Provide the (x, y) coordinate of the cell's center where the given text is located.  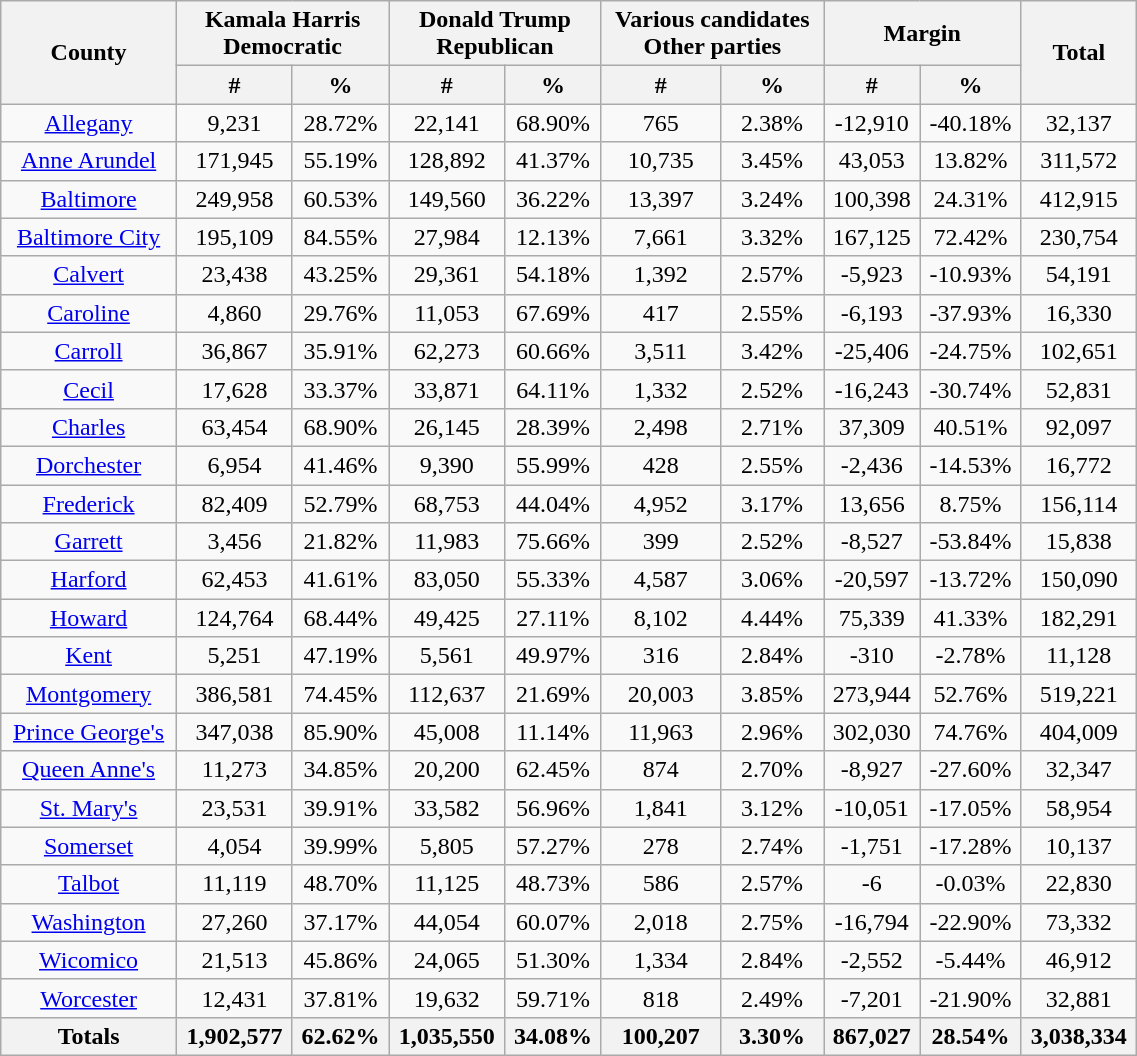
8.75% (970, 503)
2,498 (660, 427)
-0.03% (970, 884)
32,347 (1079, 770)
63,454 (234, 427)
-27.60% (970, 770)
21.69% (553, 694)
75,339 (872, 618)
3.32% (772, 237)
404,009 (1079, 732)
45,008 (447, 732)
3.06% (772, 580)
59.71% (553, 998)
4,952 (660, 503)
10,735 (660, 161)
49,425 (447, 618)
15,838 (1079, 542)
171,945 (234, 161)
57.27% (553, 846)
85.90% (340, 732)
21,513 (234, 960)
-310 (872, 656)
Baltimore City (89, 237)
55.99% (553, 465)
41.61% (340, 580)
52.79% (340, 503)
16,772 (1079, 465)
-13.72% (970, 580)
28.39% (553, 427)
1,392 (660, 275)
818 (660, 998)
40.51% (970, 427)
Wicomico (89, 960)
-53.84% (970, 542)
39.91% (340, 808)
27,260 (234, 922)
-6,193 (872, 313)
41.46% (340, 465)
Allegany (89, 123)
-12,910 (872, 123)
124,764 (234, 618)
Anne Arundel (89, 161)
35.91% (340, 351)
278 (660, 846)
County (89, 52)
39.99% (340, 846)
Worcester (89, 998)
44.04% (553, 503)
28.72% (340, 123)
-30.74% (970, 389)
-22.90% (970, 922)
46,912 (1079, 960)
Carroll (89, 351)
11,273 (234, 770)
347,038 (234, 732)
Cecil (89, 389)
Talbot (89, 884)
316 (660, 656)
2.96% (772, 732)
32,137 (1079, 123)
249,958 (234, 199)
-17.28% (970, 846)
20,003 (660, 694)
60.66% (553, 351)
23,438 (234, 275)
26,145 (447, 427)
-20,597 (872, 580)
58,954 (1079, 808)
Howard (89, 618)
428 (660, 465)
24.31% (970, 199)
2.38% (772, 123)
-2.78% (970, 656)
7,661 (660, 237)
51.30% (553, 960)
41.37% (553, 161)
519,221 (1079, 694)
32,881 (1079, 998)
-10.93% (970, 275)
St. Mary's (89, 808)
23,531 (234, 808)
3,456 (234, 542)
22,830 (1079, 884)
13.82% (970, 161)
56.96% (553, 808)
Washington (89, 922)
47.19% (340, 656)
11,119 (234, 884)
-5,923 (872, 275)
64.11% (553, 389)
10,137 (1079, 846)
43,053 (872, 161)
16,330 (1079, 313)
3.24% (772, 199)
73,332 (1079, 922)
386,581 (234, 694)
11,983 (447, 542)
Queen Anne's (89, 770)
62,453 (234, 580)
6,954 (234, 465)
20,200 (447, 770)
399 (660, 542)
45.86% (340, 960)
2.74% (772, 846)
Calvert (89, 275)
586 (660, 884)
-17.05% (970, 808)
100,207 (660, 1036)
-40.18% (970, 123)
2.75% (772, 922)
60.53% (340, 199)
-16,794 (872, 922)
-2,552 (872, 960)
874 (660, 770)
149,560 (447, 199)
17,628 (234, 389)
37.17% (340, 922)
29.76% (340, 313)
11.14% (553, 732)
1,332 (660, 389)
37,309 (872, 427)
311,572 (1079, 161)
41.33% (970, 618)
Totals (89, 1036)
48.70% (340, 884)
Kamala HarrisDemocratic (282, 34)
4,860 (234, 313)
34.08% (553, 1036)
36,867 (234, 351)
82,409 (234, 503)
54.18% (553, 275)
Prince George's (89, 732)
68.44% (340, 618)
33.37% (340, 389)
2,018 (660, 922)
Caroline (89, 313)
182,291 (1079, 618)
54,191 (1079, 275)
4.44% (772, 618)
75.66% (553, 542)
27,984 (447, 237)
11,053 (447, 313)
72.42% (970, 237)
37.81% (340, 998)
-6 (872, 884)
34.85% (340, 770)
412,915 (1079, 199)
-5.44% (970, 960)
Various candidatesOther parties (712, 34)
112,637 (447, 694)
867,027 (872, 1036)
55.33% (553, 580)
3,038,334 (1079, 1036)
62.62% (340, 1036)
12.13% (553, 237)
74.76% (970, 732)
28.54% (970, 1036)
33,871 (447, 389)
102,651 (1079, 351)
24,065 (447, 960)
55.19% (340, 161)
Montgomery (89, 694)
52,831 (1079, 389)
2.70% (772, 770)
230,754 (1079, 237)
-24.75% (970, 351)
Dorchester (89, 465)
Total (1079, 52)
62,273 (447, 351)
44,054 (447, 922)
-7,201 (872, 998)
273,944 (872, 694)
1,902,577 (234, 1036)
-16,243 (872, 389)
12,431 (234, 998)
Somerset (89, 846)
Kent (89, 656)
4,054 (234, 846)
62.45% (553, 770)
19,632 (447, 998)
-14.53% (970, 465)
4,587 (660, 580)
3,511 (660, 351)
83,050 (447, 580)
765 (660, 123)
1,035,550 (447, 1036)
48.73% (553, 884)
11,963 (660, 732)
3.42% (772, 351)
9,231 (234, 123)
-37.93% (970, 313)
156,114 (1079, 503)
29,361 (447, 275)
3.12% (772, 808)
-1,751 (872, 846)
11,125 (447, 884)
100,398 (872, 199)
3.30% (772, 1036)
1,841 (660, 808)
43.25% (340, 275)
27.11% (553, 618)
167,125 (872, 237)
9,390 (447, 465)
3.45% (772, 161)
33,582 (447, 808)
5,251 (234, 656)
1,334 (660, 960)
13,656 (872, 503)
68,753 (447, 503)
-25,406 (872, 351)
-21.90% (970, 998)
84.55% (340, 237)
-10,051 (872, 808)
-8,527 (872, 542)
-2,436 (872, 465)
8,102 (660, 618)
74.45% (340, 694)
60.07% (553, 922)
22,141 (447, 123)
128,892 (447, 161)
150,090 (1079, 580)
3.85% (772, 694)
302,030 (872, 732)
-8,927 (872, 770)
Charles (89, 427)
Garrett (89, 542)
3.17% (772, 503)
Frederick (89, 503)
Margin (922, 34)
Donald TrumpRepublican (495, 34)
2.71% (772, 427)
Harford (89, 580)
36.22% (553, 199)
195,109 (234, 237)
5,561 (447, 656)
Baltimore (89, 199)
13,397 (660, 199)
11,128 (1079, 656)
21.82% (340, 542)
2.49% (772, 998)
67.69% (553, 313)
5,805 (447, 846)
52.76% (970, 694)
92,097 (1079, 427)
49.97% (553, 656)
417 (660, 313)
